Extract the [x, y] coordinate from the center of the cell holding the provided text.  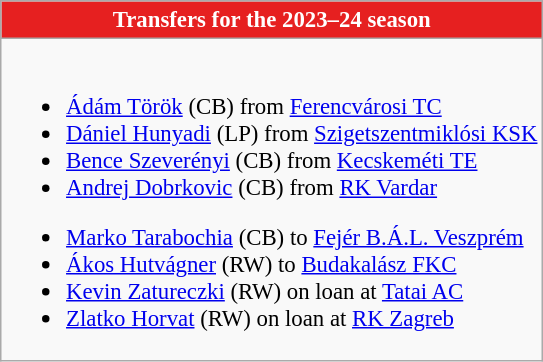
Transfers for the 2023–24 season [272, 20]
